Locate the cell with the specified text and output its (x, y) center coordinate. 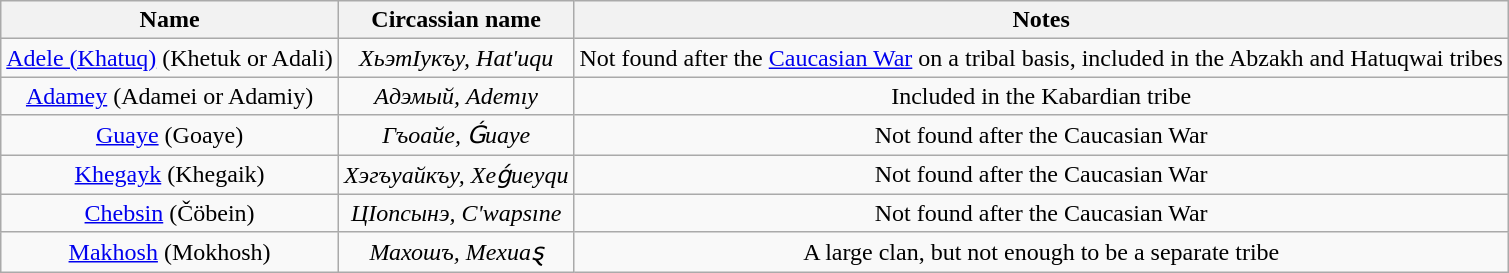
ЦIопсынэ, C'wapsıne (456, 213)
Махошъ, Mexuaȿ (456, 252)
Circassian name (456, 20)
ХьэтIукъу, Hat'uqu (456, 58)
Хэгъуайкъу, Xeǵueyqu (456, 174)
Адэмый, Ademıy (456, 96)
Гъоайе, Ǵuaye (456, 135)
Notes (1041, 20)
Name (170, 20)
Adele (Khatuq) (Khetuk or Adali) (170, 58)
Included in the Kabardian tribe (1041, 96)
A large clan, but not enough to be a separate tribe (1041, 252)
Khegayk (Khegaik) (170, 174)
Guaye (Goaye) (170, 135)
Makhosh (Mokhosh) (170, 252)
Chebsin (Čöbein) (170, 213)
Adamey (Adamei or Adamiy) (170, 96)
Not found after the Caucasian War on a tribal basis, included in the Abzakh and Hatuqwai tribes (1041, 58)
